Return the (x, y) coordinate for the center point of the cell that contains the specified text.  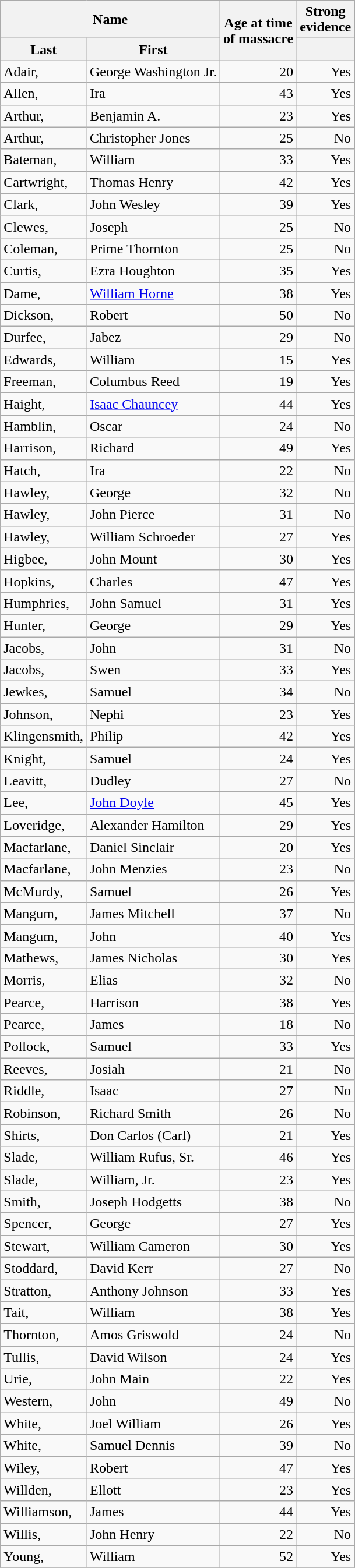
Shirts, (44, 1135)
Thomas Henry (153, 182)
Hamblin, (44, 426)
Elias (153, 980)
Ellott (153, 1490)
52 (258, 1556)
Jewkes, (44, 692)
Richard (153, 448)
Reeves, (44, 1069)
Stewart, (44, 1246)
John Samuel (153, 603)
First (153, 49)
Haight, (44, 404)
Jabez (153, 338)
Curtis, (44, 271)
Knight, (44, 759)
Willis, (44, 1534)
Robinson, (44, 1113)
Oscar (153, 426)
Western, (44, 1401)
John Henry (153, 1534)
William, Jr. (153, 1180)
50 (258, 316)
Richard Smith (153, 1113)
Hatch, (44, 470)
Bateman, (44, 160)
Stoddard, (44, 1268)
Don Carlos (Carl) (153, 1135)
Pollock, (44, 1047)
John Pierce (153, 515)
Joel William (153, 1424)
Clark, (44, 204)
Coleman, (44, 249)
35 (258, 271)
Young, (44, 1556)
John Doyle (153, 803)
40 (258, 936)
Urie, (44, 1379)
Morris, (44, 980)
Christopher Jones (153, 138)
Cartwright, (44, 182)
Ezra Houghton (153, 271)
Amos Griswold (153, 1335)
Alexander Hamilton (153, 825)
John Menzies (153, 869)
Josiah (153, 1069)
46 (258, 1158)
19 (258, 382)
Last (44, 49)
Samuel Dennis (153, 1446)
McMurdy, (44, 891)
Anthony Johnson (153, 1290)
John Main (153, 1379)
David Wilson (153, 1357)
Stratton, (44, 1290)
Humphries, (44, 603)
Harrison, (44, 448)
Daniel Sinclair (153, 847)
Name (111, 20)
William Horne (153, 293)
James Mitchell (153, 914)
Spencer, (44, 1224)
Philip (153, 737)
37 (258, 914)
Dickson, (44, 316)
Joseph Hodgetts (153, 1202)
Klingensmith, (44, 737)
William Rufus, Sr. (153, 1158)
Isaac (153, 1091)
Loveridge, (44, 825)
Freeman, (44, 382)
Dame, (44, 293)
Strongevidence (325, 20)
David Kerr (153, 1268)
Nephi (153, 714)
Allen, (44, 94)
Willden, (44, 1490)
15 (258, 360)
Thornton, (44, 1335)
William Cameron (153, 1246)
Hopkins, (44, 581)
John Mount (153, 559)
Wiley, (44, 1468)
John Wesley (153, 204)
34 (258, 692)
James Nicholas (153, 958)
43 (258, 94)
Dudley (153, 781)
Adair, (44, 72)
Harrison (153, 1002)
Johnson, (44, 714)
Tait, (44, 1312)
George Washington Jr. (153, 72)
Williamson, (44, 1512)
Columbus Reed (153, 382)
Hunter, (44, 625)
Edwards, (44, 360)
Charles (153, 581)
Mathews, (44, 958)
45 (258, 803)
18 (258, 1025)
Tullis, (44, 1357)
Smith, (44, 1202)
Clewes, (44, 226)
Prime Thornton (153, 249)
Lee, (44, 803)
Joseph (153, 226)
William Schroeder (153, 537)
Isaac Chauncey (153, 404)
Durfee, (44, 338)
Swen (153, 670)
Leavitt, (44, 781)
Riddle, (44, 1091)
Higbee, (44, 559)
Age at timeof massacre (258, 30)
Benjamin A. (153, 116)
